Return (X, Y) of the center of cell containing provided text 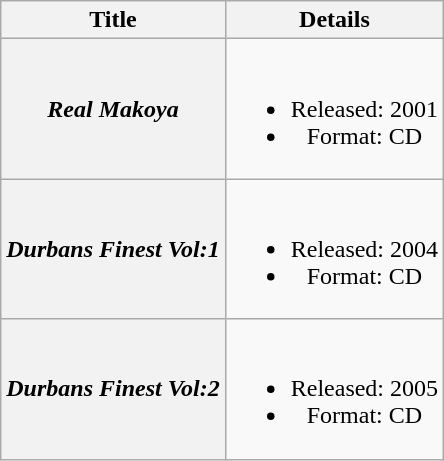
Real Makoya (113, 109)
Title (113, 20)
Released: 2004Format: CD (334, 249)
Released: 2001Format: CD (334, 109)
Details (334, 20)
Durbans Finest Vol:2 (113, 389)
Durbans Finest Vol:1 (113, 249)
Released: 2005Format: CD (334, 389)
